Identify which cell holds the provided text, then report its [X, Y] central coordinate. 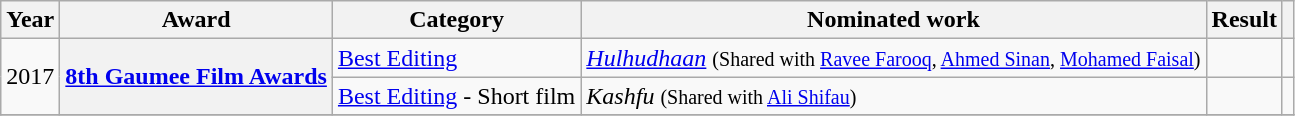
Award [196, 20]
Year [30, 20]
Hulhudhaan (Shared with Ravee Farooq, Ahmed Sinan, Mohamed Faisal) [894, 58]
Best Editing - Short film [456, 96]
2017 [30, 77]
Result [1244, 20]
Category [456, 20]
Nominated work [894, 20]
Best Editing [456, 58]
Kashfu (Shared with Ali Shifau) [894, 96]
8th Gaumee Film Awards [196, 77]
